Capture the cell that displays the provided text and extract its (x, y) central coordinate. 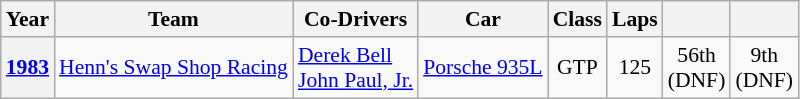
Class (578, 19)
9th (DNF) (764, 68)
125 (635, 68)
56th (DNF) (697, 68)
Henn's Swap Shop Racing (174, 68)
1983 (28, 68)
GTP (578, 68)
Derek Bell John Paul, Jr. (356, 68)
Team (174, 19)
Laps (635, 19)
Year (28, 19)
Car (482, 19)
Porsche 935L (482, 68)
Co-Drivers (356, 19)
